Detect which cell encompasses the target text, then output its [X, Y] center coordinate. 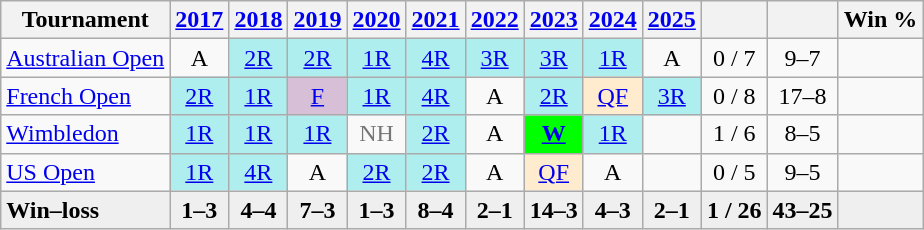
4–4 [258, 210]
0 / 7 [734, 58]
US Open [86, 172]
2020 [376, 20]
4–3 [612, 210]
1 / 26 [734, 210]
7–3 [318, 210]
2019 [318, 20]
2023 [554, 20]
9–7 [802, 58]
1 / 6 [734, 134]
F [318, 96]
2025 [672, 20]
0 / 8 [734, 96]
14–3 [554, 210]
French Open [86, 96]
NH [376, 134]
Wimbledon [86, 134]
8–4 [436, 210]
Tournament [86, 20]
43–25 [802, 210]
Australian Open [86, 58]
8–5 [802, 134]
2024 [612, 20]
Win % [880, 20]
2021 [436, 20]
2018 [258, 20]
9–5 [802, 172]
W [554, 134]
17–8 [802, 96]
Win–loss [86, 210]
2022 [494, 20]
0 / 5 [734, 172]
2017 [200, 20]
